Locate the cell with the specified text and output its (X, Y) center coordinate. 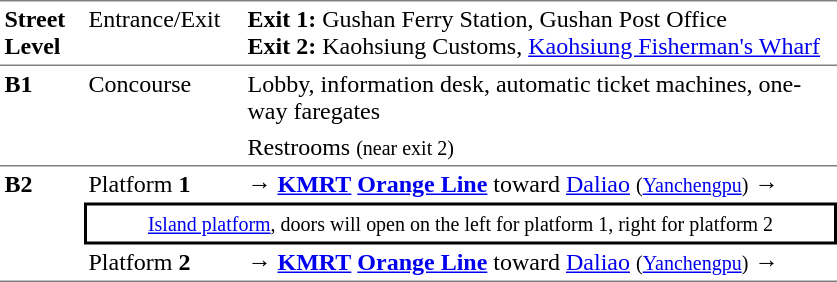
Platform 2 (164, 263)
Street Level (42, 33)
Lobby, information desk, automatic ticket machines, one-way faregates (540, 98)
B2 (42, 224)
Platform 1 (164, 184)
B1 (42, 116)
Concourse (164, 116)
Entrance/Exit (164, 33)
Exit 1: Gushan Ferry Station, Gushan Post Office Exit 2: Kaohsiung Customs, Kaohsiung Fisherman's Wharf (540, 33)
Restrooms (near exit 2) (540, 148)
Island platform, doors will open on the left for platform 1, right for platform 2 (460, 223)
